Return the [x, y] coordinate for the center point of the cell that contains the specified text.  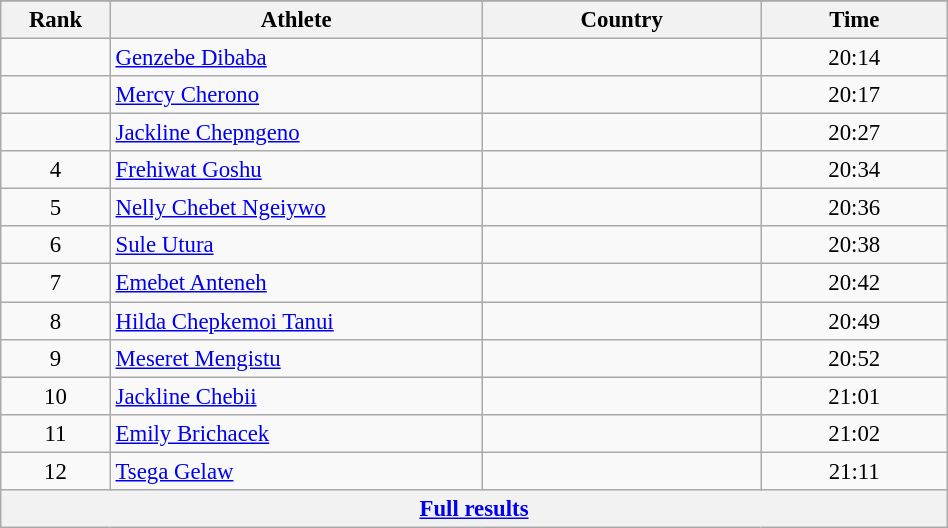
Meseret Mengistu [296, 358]
12 [56, 471]
20:42 [854, 283]
Frehiwat Goshu [296, 170]
Rank [56, 20]
Country [622, 20]
20:34 [854, 170]
Hilda Chepkemoi Tanui [296, 321]
Genzebe Dibaba [296, 58]
8 [56, 321]
5 [56, 208]
Time [854, 20]
Emily Brichacek [296, 433]
Athlete [296, 20]
9 [56, 358]
Mercy Cherono [296, 95]
6 [56, 245]
4 [56, 170]
Jackline Chebii [296, 396]
Sule Utura [296, 245]
20:17 [854, 95]
21:01 [854, 396]
7 [56, 283]
21:02 [854, 433]
20:49 [854, 321]
20:27 [854, 133]
Jackline Chepngeno [296, 133]
20:14 [854, 58]
20:52 [854, 358]
20:36 [854, 208]
20:38 [854, 245]
Full results [474, 509]
11 [56, 433]
Emebet Anteneh [296, 283]
10 [56, 396]
21:11 [854, 471]
Nelly Chebet Ngeiywo [296, 208]
Tsega Gelaw [296, 471]
